Capture the cell that displays the provided text and extract its (x, y) central coordinate. 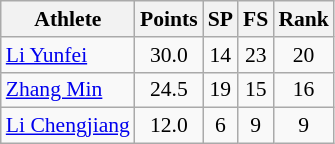
16 (304, 90)
24.5 (169, 90)
Athlete (68, 19)
23 (256, 55)
SP (220, 19)
12.0 (169, 126)
Li Yunfei (68, 55)
Zhang Min (68, 90)
Li Chengjiang (68, 126)
20 (304, 55)
14 (220, 55)
FS (256, 19)
15 (256, 90)
6 (220, 126)
19 (220, 90)
Points (169, 19)
Rank (304, 19)
30.0 (169, 55)
